Capture the cell that displays the provided text and extract its (X, Y) central coordinate. 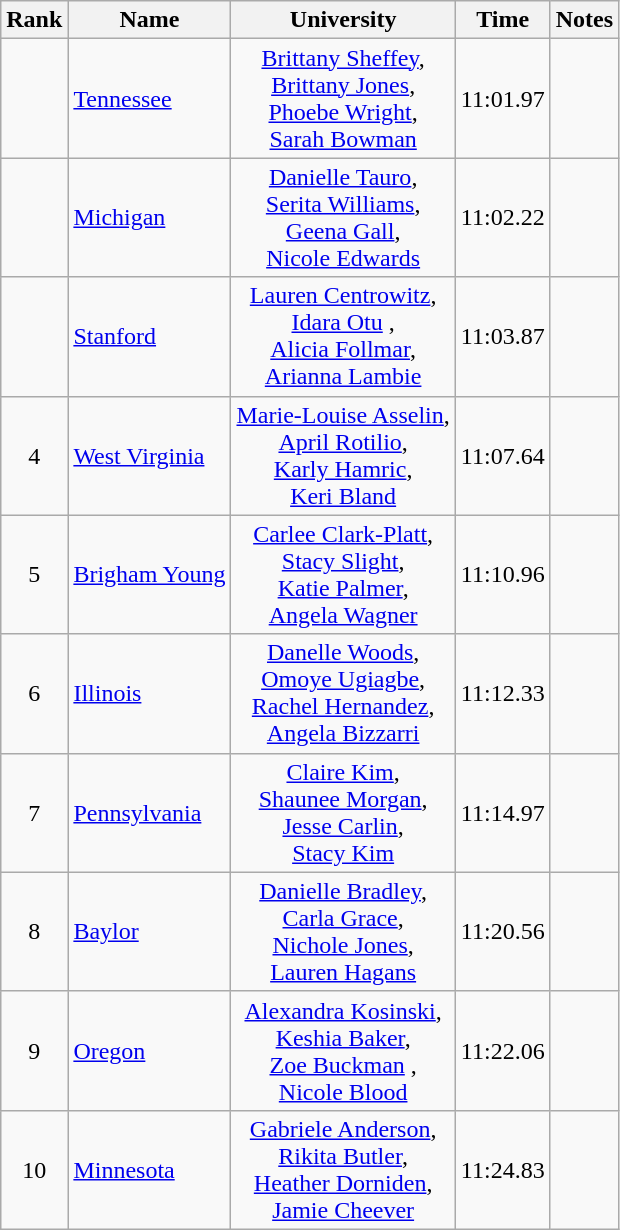
11:12.33 (502, 694)
University (343, 20)
Carlee Clark-Platt,Stacy Slight,Katie Palmer,Angela Wagner (343, 574)
11:22.06 (502, 1050)
7 (34, 812)
11:20.56 (502, 932)
11:03.87 (502, 336)
4 (34, 456)
Minnesota (150, 1170)
Alexandra Kosinski,Keshia Baker,Zoe Buckman ,Nicole Blood (343, 1050)
Claire Kim,Shaunee Morgan,Jesse Carlin,Stacy Kim (343, 812)
Lauren Centrowitz,Idara Otu ,Alicia Follmar,Arianna Lambie (343, 336)
Baylor (150, 932)
Brittany Sheffey,Brittany Jones,Phoebe Wright,Sarah Bowman (343, 98)
11:01.97 (502, 98)
Gabriele Anderson,Rikita Butler,Heather Dorniden,Jamie Cheever (343, 1170)
Danielle Tauro,Serita Williams,Geena Gall,Nicole Edwards (343, 218)
Notes (584, 20)
Name (150, 20)
5 (34, 574)
11:07.64 (502, 456)
11:10.96 (502, 574)
Tennessee (150, 98)
11:02.22 (502, 218)
Pennsylvania (150, 812)
8 (34, 932)
9 (34, 1050)
Rank (34, 20)
Stanford (150, 336)
10 (34, 1170)
Danelle Woods,Omoye Ugiagbe,Rachel Hernandez,Angela Bizzarri (343, 694)
Brigham Young (150, 574)
6 (34, 694)
11:14.97 (502, 812)
West Virginia (150, 456)
Danielle Bradley,Carla Grace,Nichole Jones,Lauren Hagans (343, 932)
Oregon (150, 1050)
11:24.83 (502, 1170)
Illinois (150, 694)
Marie-Louise Asselin,April Rotilio,Karly Hamric,Keri Bland (343, 456)
Time (502, 20)
Michigan (150, 218)
